Pinpoint the cell where the given text exists, returning its (x, y) midpoint coordinate. 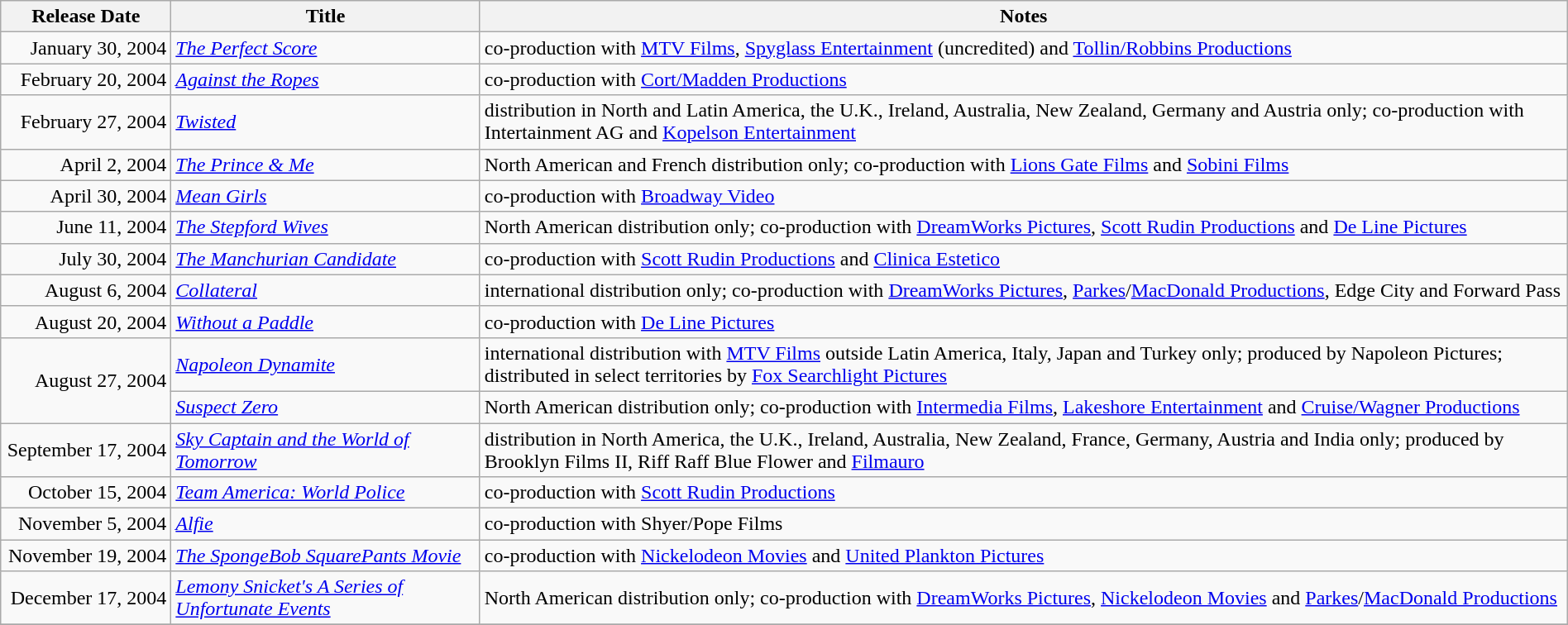
April 30, 2004 (86, 196)
international distribution only; co-production with DreamWorks Pictures, Parkes/MacDonald Productions, Edge City and Forward Pass (1024, 290)
co-production with Nickelodeon Movies and United Plankton Pictures (1024, 556)
July 30, 2004 (86, 259)
The Manchurian Candidate (326, 259)
August 20, 2004 (86, 322)
North American distribution only; co-production with DreamWorks Pictures, Nickelodeon Movies and Parkes/MacDonald Productions (1024, 599)
The Perfect Score (326, 48)
Without a Paddle (326, 322)
co-production with De Line Pictures (1024, 322)
co-production with MTV Films, Spyglass Entertainment (uncredited) and Tollin/Robbins Productions (1024, 48)
Suspect Zero (326, 407)
North American distribution only; co-production with Intermedia Films, Lakeshore Entertainment and Cruise/Wagner Productions (1024, 407)
Mean Girls (326, 196)
Twisted (326, 122)
August 6, 2004 (86, 290)
September 17, 2004 (86, 450)
December 17, 2004 (86, 599)
Collateral (326, 290)
co-production with Shyer/Pope Films (1024, 524)
The SpongeBob SquarePants Movie (326, 556)
Lemony Snicket's A Series of Unfortunate Events (326, 599)
co-production with Scott Rudin Productions and Clinica Estetico (1024, 259)
Title (326, 17)
November 19, 2004 (86, 556)
co-production with Scott Rudin Productions (1024, 493)
Alfie (326, 524)
Release Date (86, 17)
Team America: World Police (326, 493)
co-production with Broadway Video (1024, 196)
October 15, 2004 (86, 493)
April 2, 2004 (86, 165)
February 27, 2004 (86, 122)
North American and French distribution only; co-production with Lions Gate Films and Sobini Films (1024, 165)
Against the Ropes (326, 79)
August 27, 2004 (86, 380)
February 20, 2004 (86, 79)
November 5, 2004 (86, 524)
North American distribution only; co-production with DreamWorks Pictures, Scott Rudin Productions and De Line Pictures (1024, 227)
Napoleon Dynamite (326, 364)
The Stepford Wives (326, 227)
June 11, 2004 (86, 227)
Notes (1024, 17)
The Prince & Me (326, 165)
January 30, 2004 (86, 48)
co-production with Cort/Madden Productions (1024, 79)
Sky Captain and the World of Tomorrow (326, 450)
